Scan for the cell matching the given text and deliver its (x, y) coordinate at center. 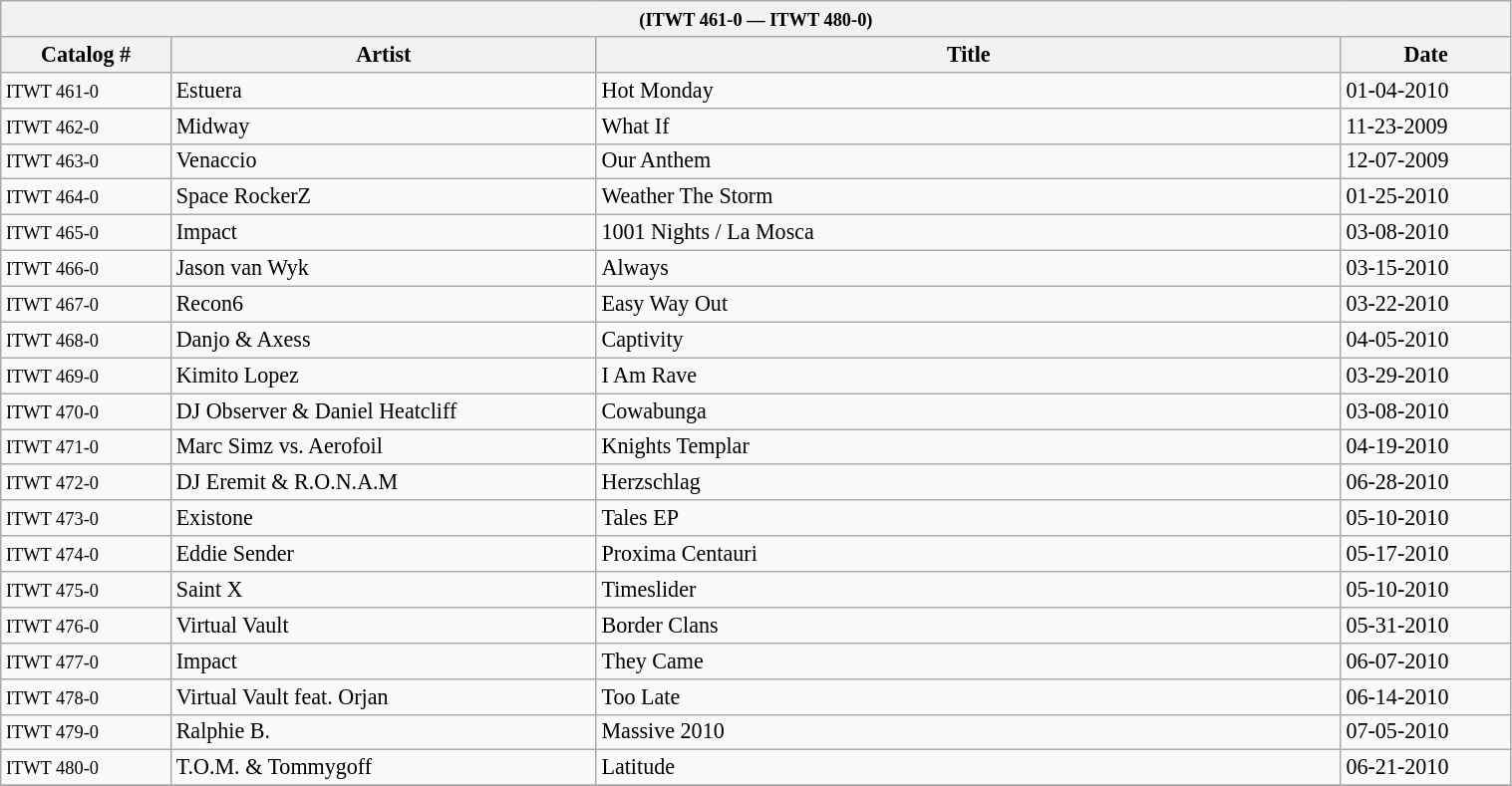
11-23-2009 (1425, 126)
06-21-2010 (1425, 768)
ITWT 471-0 (86, 446)
07-05-2010 (1425, 732)
Marc Simz vs. Aerofoil (383, 446)
Knights Templar (969, 446)
Latitude (969, 768)
ITWT 469-0 (86, 376)
Too Late (969, 696)
ITWT 479-0 (86, 732)
Easy Way Out (969, 304)
Ralphie B. (383, 732)
ITWT 476-0 (86, 625)
Proxima Centauri (969, 554)
ITWT 466-0 (86, 268)
Captivity (969, 340)
ITWT 470-0 (86, 410)
12-07-2009 (1425, 161)
03-29-2010 (1425, 376)
1001 Nights / La Mosca (969, 232)
ITWT 473-0 (86, 518)
DJ Observer & Daniel Heatcliff (383, 410)
ITWT 467-0 (86, 304)
04-05-2010 (1425, 340)
Hot Monday (969, 90)
04-19-2010 (1425, 446)
Artist (383, 54)
Space RockerZ (383, 197)
What If (969, 126)
Border Clans (969, 625)
Cowabunga (969, 410)
ITWT 477-0 (86, 660)
ITWT 472-0 (86, 482)
Catalog # (86, 54)
They Came (969, 660)
Jason van Wyk (383, 268)
(ITWT 461-0 — ITWT 480-0) (756, 18)
Virtual Vault (383, 625)
Massive 2010 (969, 732)
ITWT 474-0 (86, 554)
05-31-2010 (1425, 625)
Weather The Storm (969, 197)
ITWT 462-0 (86, 126)
06-14-2010 (1425, 696)
01-04-2010 (1425, 90)
Virtual Vault feat. Orjan (383, 696)
Existone (383, 518)
01-25-2010 (1425, 197)
03-15-2010 (1425, 268)
03-22-2010 (1425, 304)
Date (1425, 54)
ITWT 463-0 (86, 161)
I Am Rave (969, 376)
T.O.M. & Tommygoff (383, 768)
06-07-2010 (1425, 660)
Midway (383, 126)
ITWT 478-0 (86, 696)
ITWT 468-0 (86, 340)
Tales EP (969, 518)
ITWT 475-0 (86, 589)
Our Anthem (969, 161)
Estuera (383, 90)
ITWT 464-0 (86, 197)
Danjo & Axess (383, 340)
ITWT 461-0 (86, 90)
Saint X (383, 589)
Kimito Lopez (383, 376)
Title (969, 54)
06-28-2010 (1425, 482)
Always (969, 268)
ITWT 480-0 (86, 768)
Eddie Sender (383, 554)
Herzschlag (969, 482)
Recon6 (383, 304)
05-17-2010 (1425, 554)
DJ Eremit & R.O.N.A.M (383, 482)
Venaccio (383, 161)
ITWT 465-0 (86, 232)
Timeslider (969, 589)
